Search for the cell housing the specified text and yield its (X, Y) center coordinate. 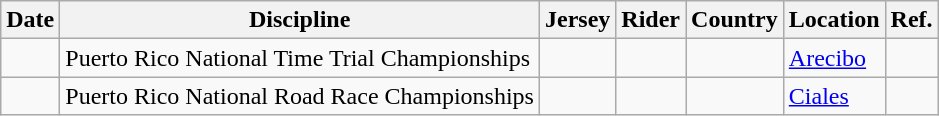
Rider (651, 20)
Ref. (912, 20)
Date (30, 20)
Puerto Rico National Road Race Championships (300, 96)
Location (834, 20)
Arecibo (834, 58)
Jersey (577, 20)
Puerto Rico National Time Trial Championships (300, 58)
Discipline (300, 20)
Ciales (834, 96)
Country (735, 20)
